Locate the cell with the specified text and output its (X, Y) center coordinate. 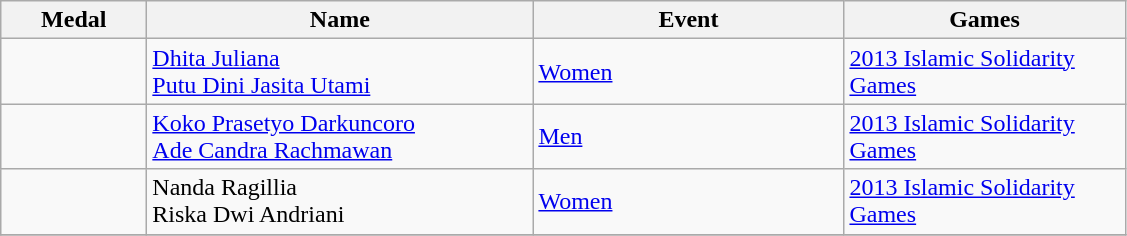
Dhita JulianaPutu Dini Jasita Utami (340, 72)
Name (340, 20)
Event (688, 20)
Koko Prasetyo DarkuncoroAde Candra Rachmawan (340, 136)
Games (984, 20)
Nanda RagilliaRiska Dwi Andriani (340, 202)
Medal (74, 20)
Men (688, 136)
